Determine the [x, y] coordinate at the center of the cell enclosing the given text.  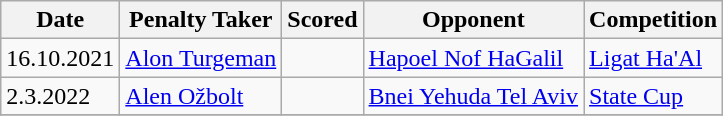
16.10.2021 [60, 58]
Opponent [473, 20]
Ligat Ha'Al [654, 58]
Competition [654, 20]
Alen Ožbolt [201, 96]
Date [60, 20]
State Cup [654, 96]
Bnei Yehuda Tel Aviv [473, 96]
Scored [322, 20]
Penalty Taker [201, 20]
Hapoel Nof HaGalil [473, 58]
2.3.2022 [60, 96]
Alon Turgeman [201, 58]
